Extract the (X, Y) coordinate from the center of the cell holding the provided text.  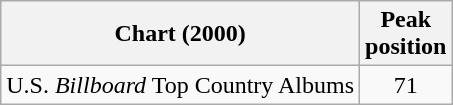
U.S. Billboard Top Country Albums (180, 85)
71 (406, 85)
Chart (2000) (180, 34)
Peakposition (406, 34)
